Return the [X, Y] coordinate for the center point of the cell that contains the specified text.  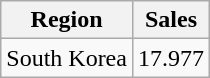
Region [67, 20]
Sales [170, 20]
South Korea [67, 58]
17.977 [170, 58]
